Search for the cell housing the specified text and yield its [X, Y] center coordinate. 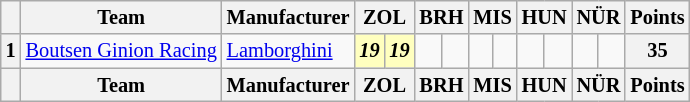
Boutsen Ginion Racing [122, 51]
35 [657, 51]
Lamborghini [288, 51]
1 [11, 51]
